From the cell containing the given text, extract its center point as [x, y] coordinate. 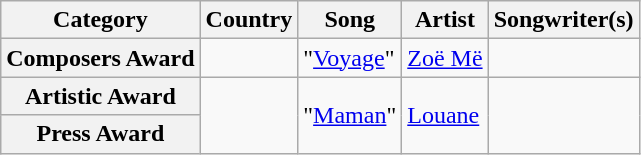
Songwriter(s) [564, 20]
Louane [445, 115]
Composers Award [100, 58]
Song [350, 20]
Artistic Award [100, 96]
Country [249, 20]
Artist [445, 20]
Zoë Më [445, 58]
"Maman" [350, 115]
"Voyage" [350, 58]
Press Award [100, 134]
Category [100, 20]
